For the text-containing cell, return its midpoint in [X, Y] coordinate format. 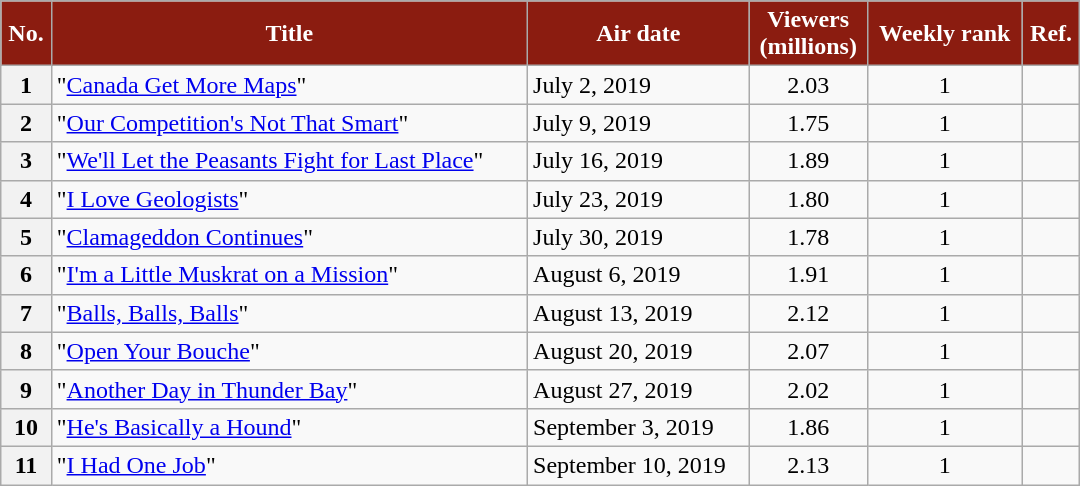
July 23, 2019 [639, 199]
July 9, 2019 [639, 123]
"I Had One Job" [289, 465]
6 [26, 275]
2.07 [808, 351]
1.80 [808, 199]
1.89 [808, 161]
7 [26, 313]
"Balls, Balls, Balls" [289, 313]
Ref. [1051, 34]
"Another Day in Thunder Bay" [289, 389]
2.13 [808, 465]
2.12 [808, 313]
September 3, 2019 [639, 427]
"Our Competition's Not That Smart" [289, 123]
Title [289, 34]
Viewers (millions) [808, 34]
9 [26, 389]
11 [26, 465]
Weekly rank [944, 34]
8 [26, 351]
3 [26, 161]
August 6, 2019 [639, 275]
"He's Basically a Hound" [289, 427]
1.86 [808, 427]
"Open Your Bouche" [289, 351]
1.78 [808, 237]
2 [26, 123]
"I Love Geologists" [289, 199]
2.03 [808, 85]
September 10, 2019 [639, 465]
Air date [639, 34]
10 [26, 427]
July 16, 2019 [639, 161]
July 30, 2019 [639, 237]
July 2, 2019 [639, 85]
"Canada Get More Maps" [289, 85]
2.02 [808, 389]
No. [26, 34]
5 [26, 237]
1.91 [808, 275]
August 20, 2019 [639, 351]
"I'm a Little Muskrat on a Mission" [289, 275]
August 27, 2019 [639, 389]
"We'll Let the Peasants Fight for Last Place" [289, 161]
4 [26, 199]
August 13, 2019 [639, 313]
1.75 [808, 123]
"Clamageddon Continues" [289, 237]
